From the cell containing the given text, extract its center point as (x, y) coordinate. 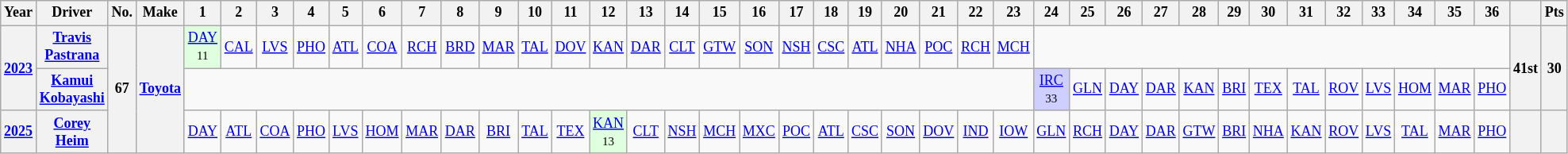
9 (498, 13)
14 (682, 13)
5 (345, 13)
15 (720, 13)
CAL (238, 47)
Driver (71, 13)
12 (609, 13)
8 (460, 13)
18 (832, 13)
21 (939, 13)
26 (1124, 13)
2 (238, 13)
KAN13 (609, 132)
No. (122, 13)
35 (1455, 13)
11 (571, 13)
17 (797, 13)
24 (1051, 13)
31 (1306, 13)
MXC (759, 132)
13 (646, 13)
DAY11 (202, 47)
16 (759, 13)
Kamui Kobayashi (71, 90)
Pts (1554, 13)
23 (1013, 13)
BRD (460, 47)
32 (1344, 13)
20 (901, 13)
7 (422, 13)
33 (1379, 13)
41st (1526, 68)
IRC33 (1051, 90)
4 (311, 13)
29 (1235, 13)
IOW (1013, 132)
2025 (19, 132)
IND (976, 132)
10 (535, 13)
19 (865, 13)
6 (382, 13)
67 (122, 89)
Travis Pastrana (71, 47)
2023 (19, 68)
Corey Heim (71, 132)
3 (275, 13)
22 (976, 13)
Toyota (160, 89)
25 (1088, 13)
Make (160, 13)
1 (202, 13)
36 (1492, 13)
Year (19, 13)
27 (1160, 13)
28 (1199, 13)
34 (1416, 13)
